Identify which cell holds the provided text, then report its (X, Y) central coordinate. 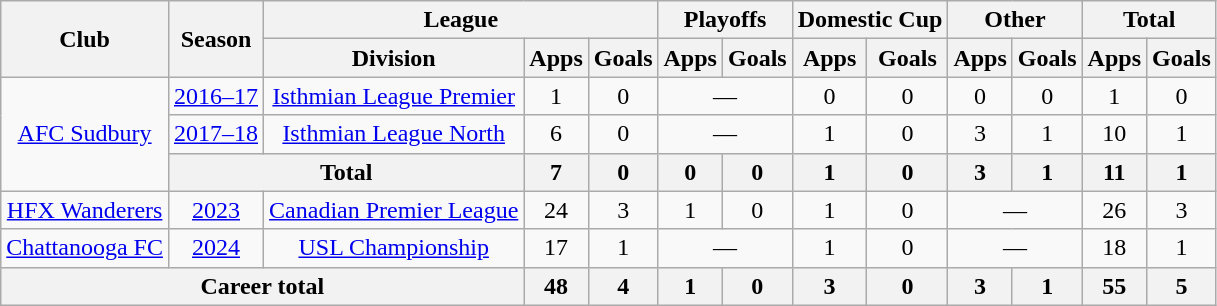
4 (623, 286)
5 (1182, 286)
Domestic Cup (870, 20)
Canadian Premier League (394, 210)
Isthmian League Premier (394, 96)
2016–17 (216, 96)
Division (394, 58)
Club (85, 39)
AFC Sudbury (85, 134)
24 (556, 210)
Season (216, 39)
26 (1114, 210)
55 (1114, 286)
2024 (216, 248)
USL Championship (394, 248)
2023 (216, 210)
10 (1114, 134)
48 (556, 286)
2017–18 (216, 134)
18 (1114, 248)
11 (1114, 172)
HFX Wanderers (85, 210)
Isthmian League North (394, 134)
6 (556, 134)
Chattanooga FC (85, 248)
League (461, 20)
7 (556, 172)
Playoffs (725, 20)
Career total (262, 286)
17 (556, 248)
Other (1015, 20)
